Return the [X, Y] coordinate for the center point of the cell that contains the specified text.  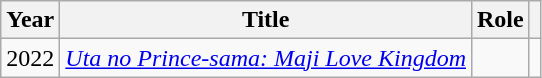
Title [266, 20]
Year [30, 20]
Uta no Prince-sama: Maji Love Kingdom [266, 58]
2022 [30, 58]
Role [500, 20]
